From the cell containing the given text, extract its center point as (X, Y) coordinate. 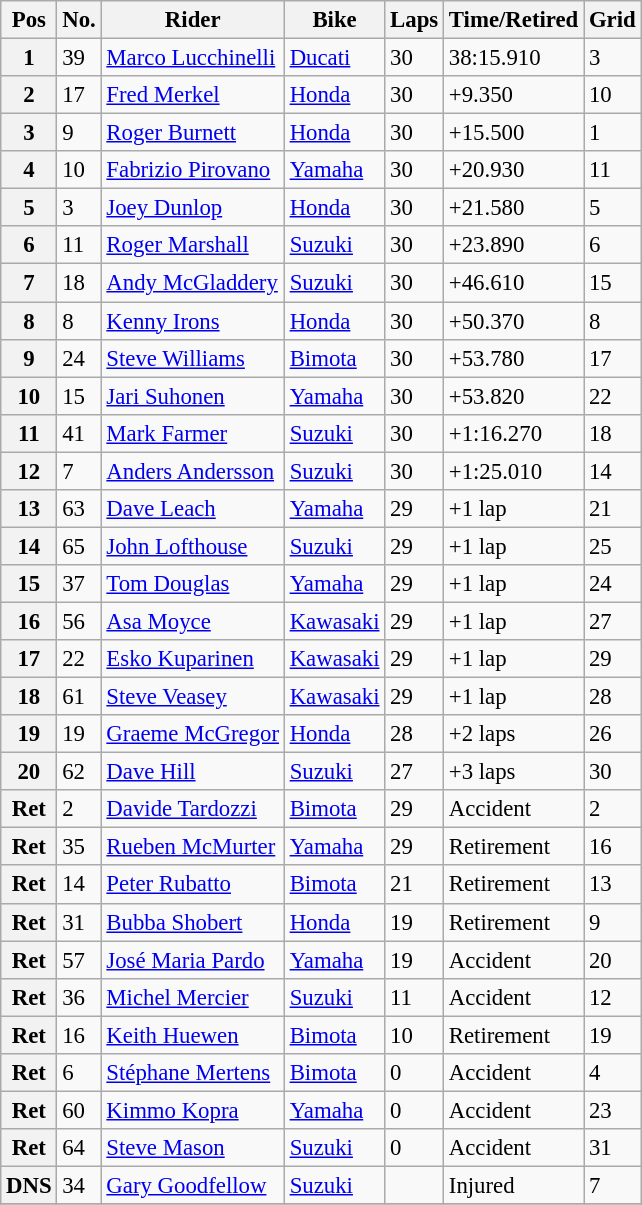
Stéphane Mertens (192, 1073)
+1:25.010 (514, 471)
+3 laps (514, 772)
Asa Moyce (192, 621)
Fabrizio Pirovano (192, 170)
37 (79, 584)
Steve Williams (192, 358)
+23.890 (514, 245)
63 (79, 509)
+53.820 (514, 396)
25 (612, 546)
José Maria Pardo (192, 960)
Tom Douglas (192, 584)
36 (79, 997)
Pos (29, 20)
+20.930 (514, 170)
+9.350 (514, 95)
John Lofthouse (192, 546)
Gary Goodfellow (192, 1185)
+15.500 (514, 133)
Esko Kuparinen (192, 659)
35 (79, 847)
Roger Marshall (192, 245)
+21.580 (514, 208)
Injured (514, 1185)
Joey Dunlop (192, 208)
Jari Suhonen (192, 396)
+1:16.270 (514, 433)
Bike (334, 20)
Fred Merkel (192, 95)
Steve Mason (192, 1148)
61 (79, 697)
Ducati (334, 58)
26 (612, 734)
57 (79, 960)
Roger Burnett (192, 133)
Peter Rubatto (192, 885)
Mark Farmer (192, 433)
+50.370 (514, 321)
Anders Andersson (192, 471)
38:15.910 (514, 58)
+2 laps (514, 734)
Davide Tardozzi (192, 809)
Bubba Shobert (192, 922)
Michel Mercier (192, 997)
Time/Retired (514, 20)
Keith Huewen (192, 1035)
56 (79, 621)
64 (79, 1148)
60 (79, 1110)
+53.780 (514, 358)
41 (79, 433)
Dave Leach (192, 509)
No. (79, 20)
DNS (29, 1185)
Andy McGladdery (192, 283)
Kenny Irons (192, 321)
Grid (612, 20)
Steve Veasey (192, 697)
Marco Lucchinelli (192, 58)
Laps (414, 20)
Dave Hill (192, 772)
+46.610 (514, 283)
65 (79, 546)
34 (79, 1185)
Rider (192, 20)
Kimmo Kopra (192, 1110)
39 (79, 58)
Graeme McGregor (192, 734)
23 (612, 1110)
Rueben McMurter (192, 847)
62 (79, 772)
